Return the (x, y) coordinate for the center point of the cell that contains the specified text.  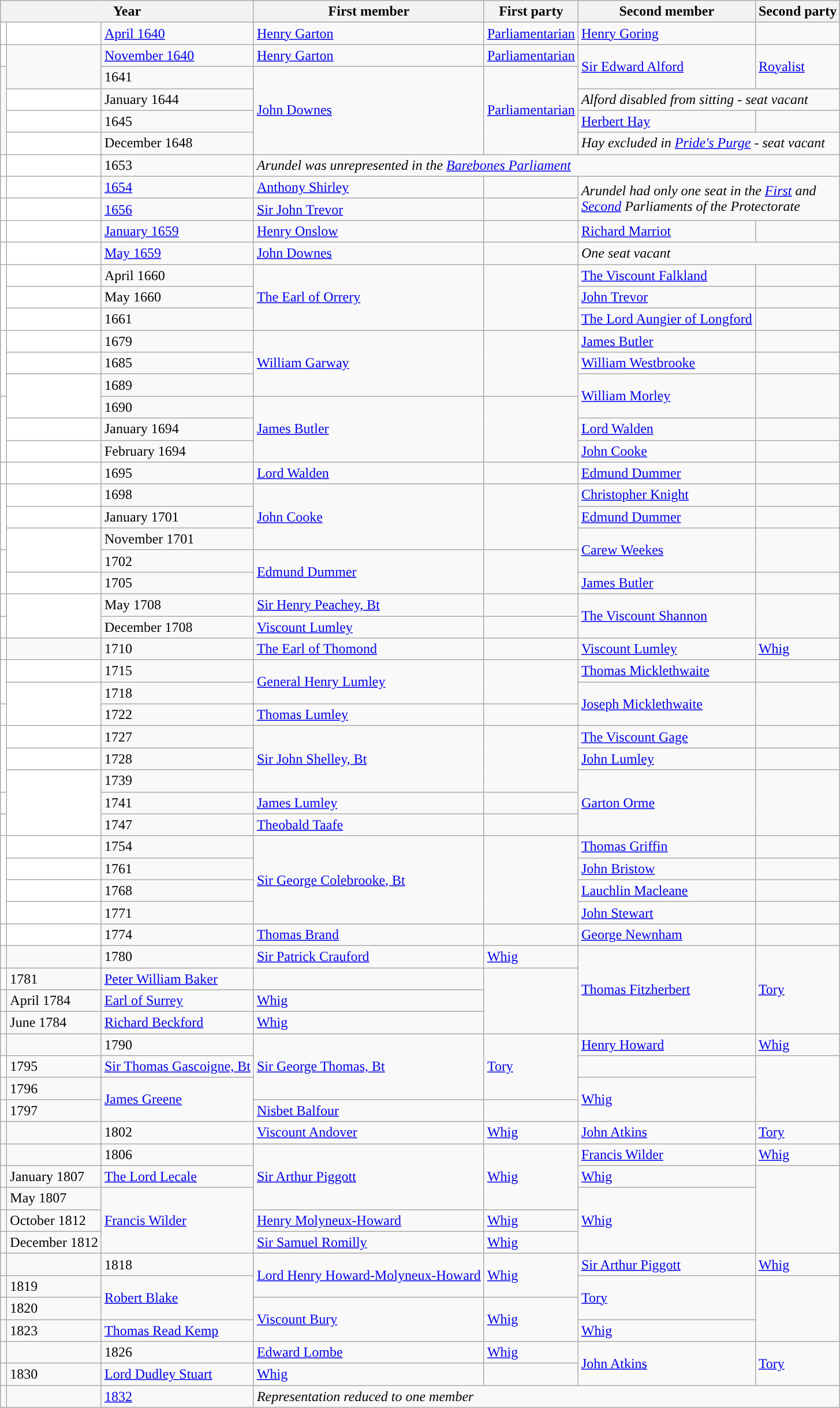
December 1708 (177, 627)
Second member (666, 12)
The Lord Lecale (177, 1176)
1653 (177, 165)
The Earl of Thomond (368, 649)
1774 (177, 934)
Alford disabled from sitting - seat vacant (709, 99)
Sir John Trevor (368, 209)
1768 (177, 891)
William Morley (666, 396)
Carew Weekes (666, 550)
1641 (177, 77)
October 1812 (54, 1220)
Garton Orme (666, 803)
1727 (177, 737)
April 1660 (177, 275)
Theobald Taafe (368, 825)
Nisbet Balfour (368, 1111)
Royalist (797, 66)
Henry Molyneux-Howard (368, 1220)
Christopher Knight (666, 495)
1806 (177, 1154)
1689 (177, 385)
1702 (177, 561)
1739 (177, 781)
1710 (177, 649)
James Greene (177, 1100)
William Westbrooke (666, 363)
1823 (54, 1330)
April 1640 (177, 33)
1802 (177, 1133)
Arundel was unrepresented in the Barebones Parliament (546, 165)
1761 (177, 869)
1645 (177, 121)
The Earl of Orrery (368, 297)
1685 (177, 363)
1695 (177, 473)
November 1640 (177, 55)
Anthony Shirley (368, 187)
Second party (797, 12)
Herbert Hay (666, 121)
Peter William Baker (177, 979)
Arundel had only one seat in the First and Second Parliaments of the Protectorate (709, 198)
Henry Howard (666, 1045)
1754 (177, 847)
William Garway (368, 363)
1656 (177, 209)
1820 (54, 1308)
January 1807 (54, 1176)
One seat vacant (709, 253)
Edward Lombe (368, 1353)
Richard Beckford (177, 1023)
Joseph Micklethwaite (666, 704)
1832 (177, 1396)
Year (127, 12)
April 1784 (54, 1001)
December 1648 (177, 143)
May 1659 (177, 253)
1826 (177, 1353)
1705 (177, 583)
The Lord Aungier of Longford (666, 319)
1830 (54, 1375)
1797 (54, 1111)
1747 (177, 825)
1728 (177, 759)
Richard Marriot (666, 231)
John Stewart (666, 912)
January 1694 (177, 429)
Lauchlin Macleane (666, 891)
James Lumley (368, 803)
Earl of Surrey (177, 1001)
December 1812 (54, 1242)
Sir George Thomas, Bt (368, 1067)
1790 (177, 1045)
George Newnham (666, 934)
1741 (177, 803)
Thomas Lumley (368, 715)
1654 (177, 187)
1818 (177, 1264)
Henry Goring (666, 33)
1679 (177, 341)
Sir George Colebrooke, Bt (368, 880)
The Viscount Falkland (666, 275)
Viscount Andover (368, 1133)
1819 (54, 1286)
1781 (54, 979)
The Viscount Gage (666, 737)
1690 (177, 407)
June 1784 (54, 1023)
Viscount Bury (368, 1319)
1698 (177, 495)
Thomas Griffin (666, 847)
Henry Onslow (368, 231)
Sir Edward Alford (666, 66)
January 1644 (177, 99)
May 1807 (54, 1198)
Robert Blake (177, 1297)
1780 (177, 956)
1771 (177, 912)
Sir John Shelley, Bt (368, 759)
Sir Patrick Crauford (368, 956)
January 1701 (177, 517)
1718 (177, 693)
Hay excluded in Pride's Purge - seat vacant (709, 143)
1796 (54, 1089)
1722 (177, 715)
First party (531, 12)
January 1659 (177, 231)
1715 (177, 671)
First member (368, 12)
John Lumley (666, 759)
John Trevor (666, 297)
May 1708 (177, 605)
Lord Henry Howard-Molyneux-Howard (368, 1275)
The Viscount Shannon (666, 616)
Lord Dudley Stuart (177, 1375)
Sir Samuel Romilly (368, 1242)
May 1660 (177, 297)
Thomas Brand (368, 934)
Representation reduced to one member (546, 1396)
November 1701 (177, 539)
John Bristow (666, 869)
1795 (54, 1067)
Sir Henry Peachey, Bt (368, 605)
Sir Thomas Gascoigne, Bt (177, 1067)
Thomas Micklethwaite (666, 671)
Thomas Read Kemp (177, 1330)
General Henry Lumley (368, 682)
1661 (177, 319)
Thomas Fitzherbert (666, 989)
February 1694 (177, 451)
